Capture the cell that displays the provided text and extract its [X, Y] central coordinate. 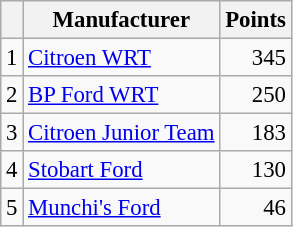
130 [256, 170]
2 [12, 95]
4 [12, 170]
Manufacturer [122, 20]
Citroen WRT [122, 58]
5 [12, 208]
345 [256, 58]
250 [256, 95]
1 [12, 58]
Citroen Junior Team [122, 133]
Points [256, 20]
Stobart Ford [122, 170]
BP Ford WRT [122, 95]
183 [256, 133]
3 [12, 133]
Munchi's Ford [122, 208]
46 [256, 208]
